Identify which cell holds the provided text, then report its [X, Y] central coordinate. 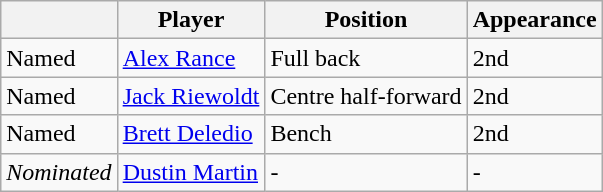
Full back [366, 58]
Brett Deledio [191, 134]
Player [191, 20]
Bench [366, 134]
Centre half-forward [366, 96]
Jack Riewoldt [191, 96]
Dustin Martin [191, 172]
Appearance [534, 20]
Position [366, 20]
Nominated [59, 172]
Alex Rance [191, 58]
